Detect which cell encompasses the target text, then output its [X, Y] center coordinate. 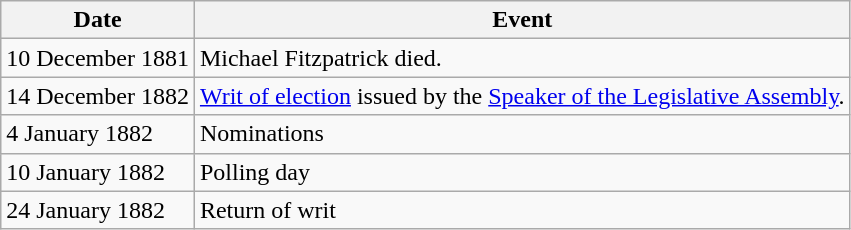
Polling day [522, 172]
Nominations [522, 134]
4 January 1882 [98, 134]
10 January 1882 [98, 172]
Date [98, 20]
Event [522, 20]
Michael Fitzpatrick died. [522, 58]
Writ of election issued by the Speaker of the Legislative Assembly. [522, 96]
14 December 1882 [98, 96]
Return of writ [522, 210]
10 December 1881 [98, 58]
24 January 1882 [98, 210]
